Extract the [x, y] coordinate from the center of the cell holding the provided text.  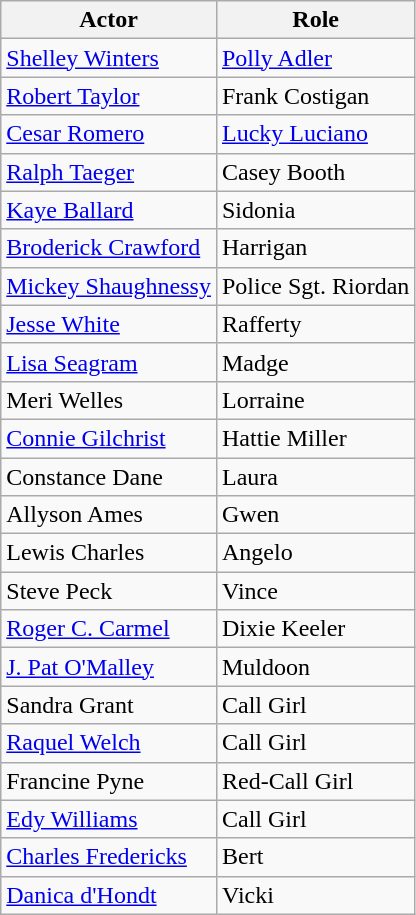
Francine Pyne [109, 781]
Angelo [315, 553]
Vince [315, 591]
Harrigan [315, 248]
Roger C. Carmel [109, 629]
Rafferty [315, 324]
Red-Call Girl [315, 781]
Meri Welles [109, 400]
Lisa Seagram [109, 362]
Allyson Ames [109, 515]
Casey Booth [315, 172]
Jesse White [109, 324]
Muldoon [315, 667]
Bert [315, 857]
Constance Dane [109, 477]
Madge [315, 362]
Sidonia [315, 210]
Polly Adler [315, 58]
Frank Costigan [315, 96]
Connie Gilchrist [109, 438]
Lorraine [315, 400]
Laura [315, 477]
Cesar Romero [109, 134]
Danica d'Hondt [109, 895]
Mickey Shaughnessy [109, 286]
Role [315, 20]
Hattie Miller [315, 438]
Kaye Ballard [109, 210]
Raquel Welch [109, 743]
Shelley Winters [109, 58]
Gwen [315, 515]
Broderick Crawford [109, 248]
Dixie Keeler [315, 629]
Lewis Charles [109, 553]
Ralph Taeger [109, 172]
Steve Peck [109, 591]
Vicki [315, 895]
Sandra Grant [109, 705]
J. Pat O'Malley [109, 667]
Lucky Luciano [315, 134]
Police Sgt. Riordan [315, 286]
Charles Fredericks [109, 857]
Edy Williams [109, 819]
Robert Taylor [109, 96]
Actor [109, 20]
